Output the (X, Y) coordinate of the center of the cell containing the given text.  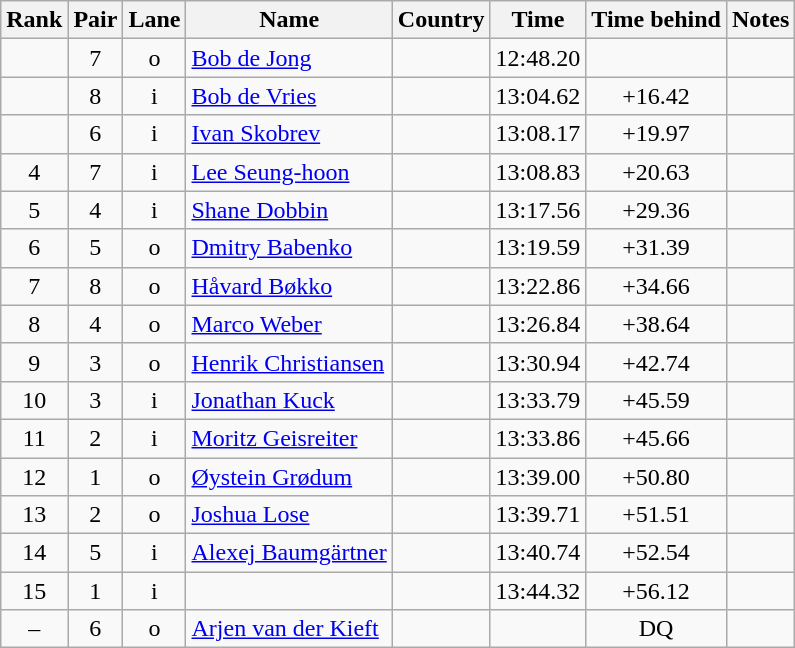
13:08.17 (538, 134)
+29.36 (656, 210)
13:40.74 (538, 553)
+50.80 (656, 477)
Rank (34, 20)
Arjen van der Kieft (289, 629)
Øystein Grødum (289, 477)
Jonathan Kuck (289, 400)
Joshua Lose (289, 515)
+56.12 (656, 591)
+20.63 (656, 172)
13 (34, 515)
12:48.20 (538, 58)
– (34, 629)
Dmitry Babenko (289, 248)
Shane Dobbin (289, 210)
13:17.56 (538, 210)
+16.42 (656, 96)
+19.97 (656, 134)
+34.66 (656, 286)
13:44.32 (538, 591)
13:33.79 (538, 400)
13:19.59 (538, 248)
+38.64 (656, 324)
+45.66 (656, 438)
Marco Weber (289, 324)
10 (34, 400)
+51.51 (656, 515)
Time (538, 20)
15 (34, 591)
Henrik Christiansen (289, 362)
12 (34, 477)
13:08.83 (538, 172)
Country (441, 20)
+52.54 (656, 553)
11 (34, 438)
DQ (656, 629)
Bob de Vries (289, 96)
Håvard Bøkko (289, 286)
Bob de Jong (289, 58)
13:39.71 (538, 515)
13:30.94 (538, 362)
+31.39 (656, 248)
13:33.86 (538, 438)
Lane (154, 20)
Alexej Baumgärtner (289, 553)
14 (34, 553)
Moritz Geisreiter (289, 438)
13:26.84 (538, 324)
Name (289, 20)
Time behind (656, 20)
13:39.00 (538, 477)
13:22.86 (538, 286)
Ivan Skobrev (289, 134)
+45.59 (656, 400)
9 (34, 362)
Notes (760, 20)
13:04.62 (538, 96)
Pair (96, 20)
Lee Seung-hoon (289, 172)
+42.74 (656, 362)
